Search for the cell housing the specified text and yield its (x, y) center coordinate. 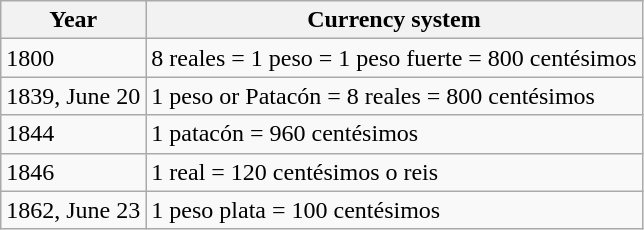
1862, June 23 (74, 210)
1800 (74, 58)
Currency system (394, 20)
1 patacón = 960 centésimos (394, 134)
1 real = 120 centésimos o reis (394, 172)
1 peso or Patacón = 8 reales = 800 centésimos (394, 96)
Year (74, 20)
1 peso plata = 100 centésimos (394, 210)
1839, June 20 (74, 96)
1846 (74, 172)
8 reales = 1 peso = 1 peso fuerte = 800 centésimos (394, 58)
1844 (74, 134)
